Extract the (x, y) coordinate from the center of the cell holding the provided text.  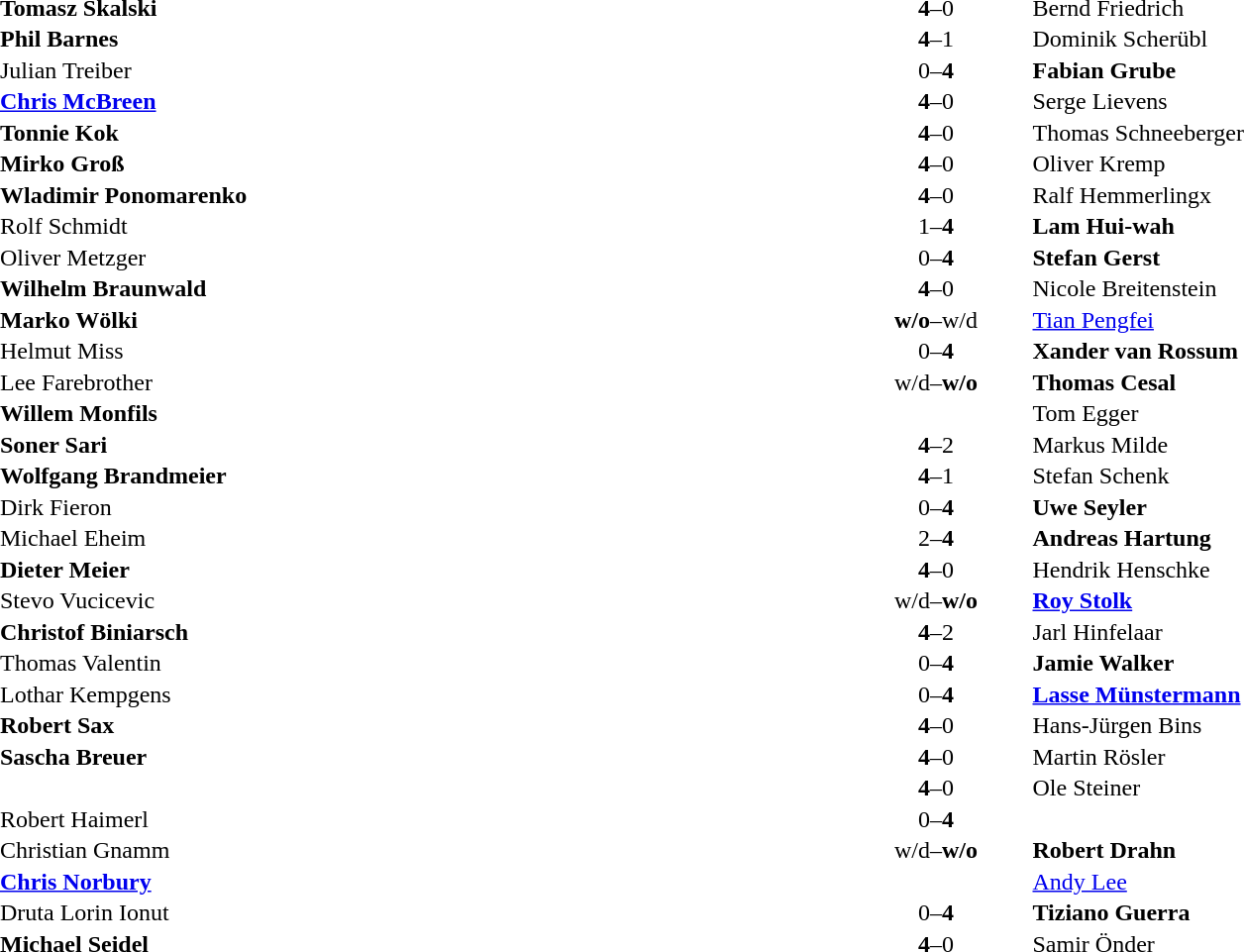
w/o–w/d (935, 320)
2–4 (935, 538)
1–4 (935, 227)
